Scan for the cell matching the given text and deliver its (x, y) coordinate at center. 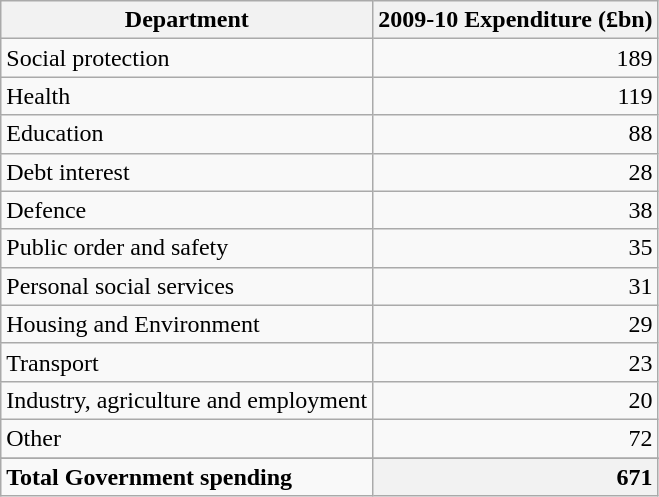
29 (516, 324)
72 (516, 438)
23 (516, 362)
38 (516, 210)
Total Government spending (187, 477)
Defence (187, 210)
Transport (187, 362)
Health (187, 96)
31 (516, 286)
28 (516, 172)
2009-10 Expenditure (£bn) (516, 20)
Industry, agriculture and employment (187, 400)
671 (516, 477)
Department (187, 20)
88 (516, 134)
Debt interest (187, 172)
Other (187, 438)
Housing and Environment (187, 324)
35 (516, 248)
Public order and safety (187, 248)
Personal social services (187, 286)
119 (516, 96)
20 (516, 400)
189 (516, 58)
Social protection (187, 58)
Education (187, 134)
